Provide the [x, y] coordinate of the cell's center where the given text is located.  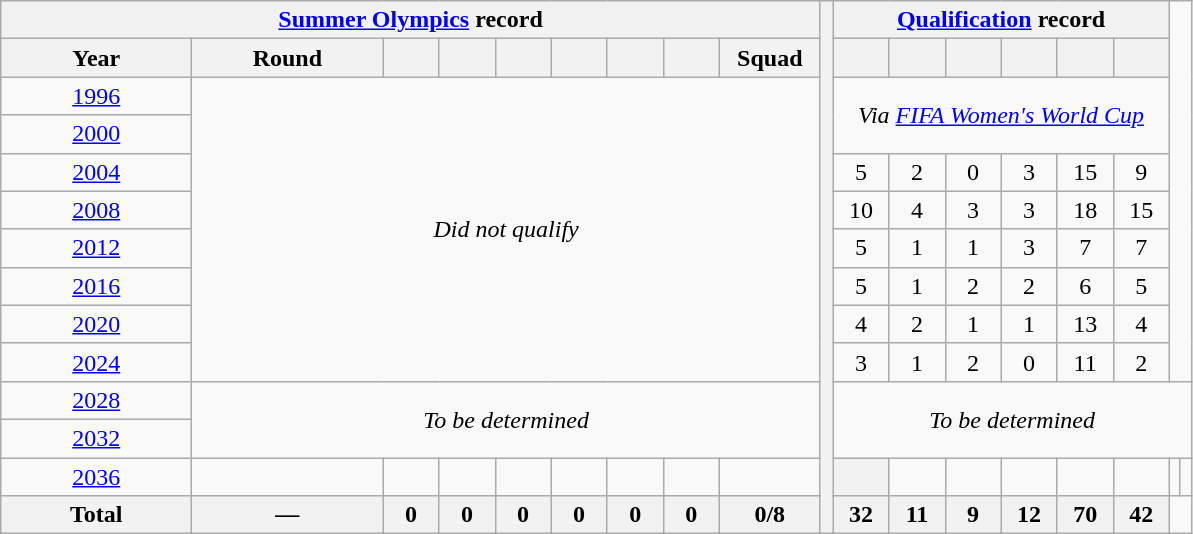
Total [96, 515]
0/8 [770, 515]
Year [96, 58]
Round [288, 58]
Qualification record [1001, 20]
2020 [96, 324]
Squad [770, 58]
2016 [96, 286]
Via FIFA Women's World Cup [1001, 115]
32 [861, 515]
Summer Olympics record [411, 20]
42 [1141, 515]
Did not qualify [506, 229]
— [288, 515]
6 [1085, 286]
12 [1029, 515]
10 [861, 210]
2032 [96, 438]
2008 [96, 210]
1996 [96, 96]
2012 [96, 248]
2024 [96, 362]
2028 [96, 400]
70 [1085, 515]
18 [1085, 210]
2036 [96, 477]
2000 [96, 134]
13 [1085, 324]
2004 [96, 172]
